Determine the [X, Y] coordinate at the center of the cell enclosing the given text.  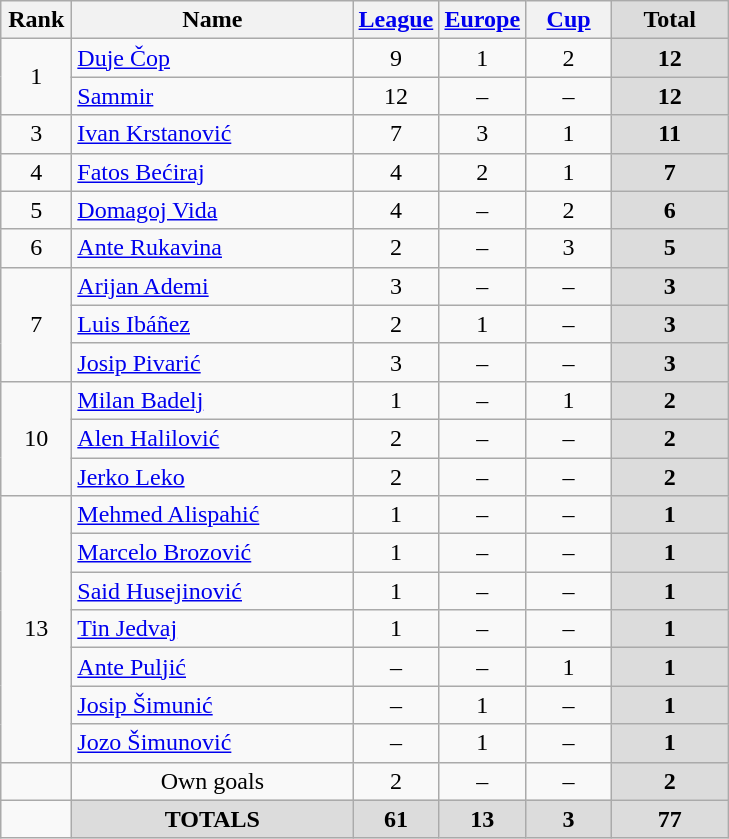
Sammir [212, 96]
League [396, 20]
9 [396, 58]
TOTALS [212, 819]
Duje Čop [212, 58]
Said Husejinović [212, 591]
61 [396, 819]
Luis Ibáñez [212, 324]
77 [670, 819]
Milan Badelj [212, 400]
Total [670, 20]
Domagoj Vida [212, 210]
Name [212, 20]
10 [36, 438]
Jerko Leko [212, 477]
Ante Rukavina [212, 248]
Own goals [212, 781]
Rank [36, 20]
Josip Šimunić [212, 705]
Arijan Ademi [212, 286]
Ante Puljić [212, 667]
Ivan Krstanović [212, 134]
Fatos Bećiraj [212, 172]
Tin Jedvaj [212, 629]
Josip Pivarić [212, 362]
Alen Halilović [212, 438]
Jozo Šimunović [212, 743]
Cup [569, 20]
11 [670, 134]
Europe [482, 20]
Marcelo Brozović [212, 553]
Mehmed Alispahić [212, 515]
